From the cell containing the given text, extract its center point as (X, Y) coordinate. 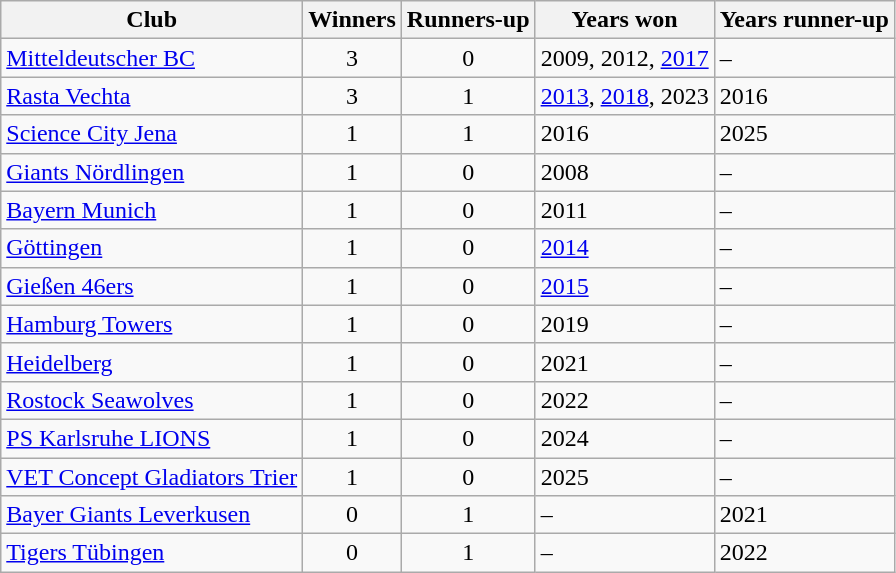
Club (152, 20)
2014 (624, 248)
2008 (624, 172)
Göttingen (152, 248)
2019 (624, 324)
2015 (624, 286)
Bayer Giants Leverkusen (152, 515)
Heidelberg (152, 362)
Giants Nördlingen (152, 172)
Rostock Seawolves (152, 400)
2013, 2018, 2023 (624, 96)
Years won (624, 20)
2009, 2012, 2017 (624, 58)
Bayern Munich (152, 210)
VET Concept Gladiators Trier (152, 477)
2011 (624, 210)
Years runner-up (804, 20)
Hamburg Towers (152, 324)
Rasta Vechta (152, 96)
Winners (352, 20)
Runners-up (468, 20)
Science City Jena (152, 134)
Tigers Tübingen (152, 553)
Gießen 46ers (152, 286)
PS Karlsruhe LIONS (152, 438)
2024 (624, 438)
Mitteldeutscher BC (152, 58)
